Determine the [x, y] coordinate at the center of the cell enclosing the given text.  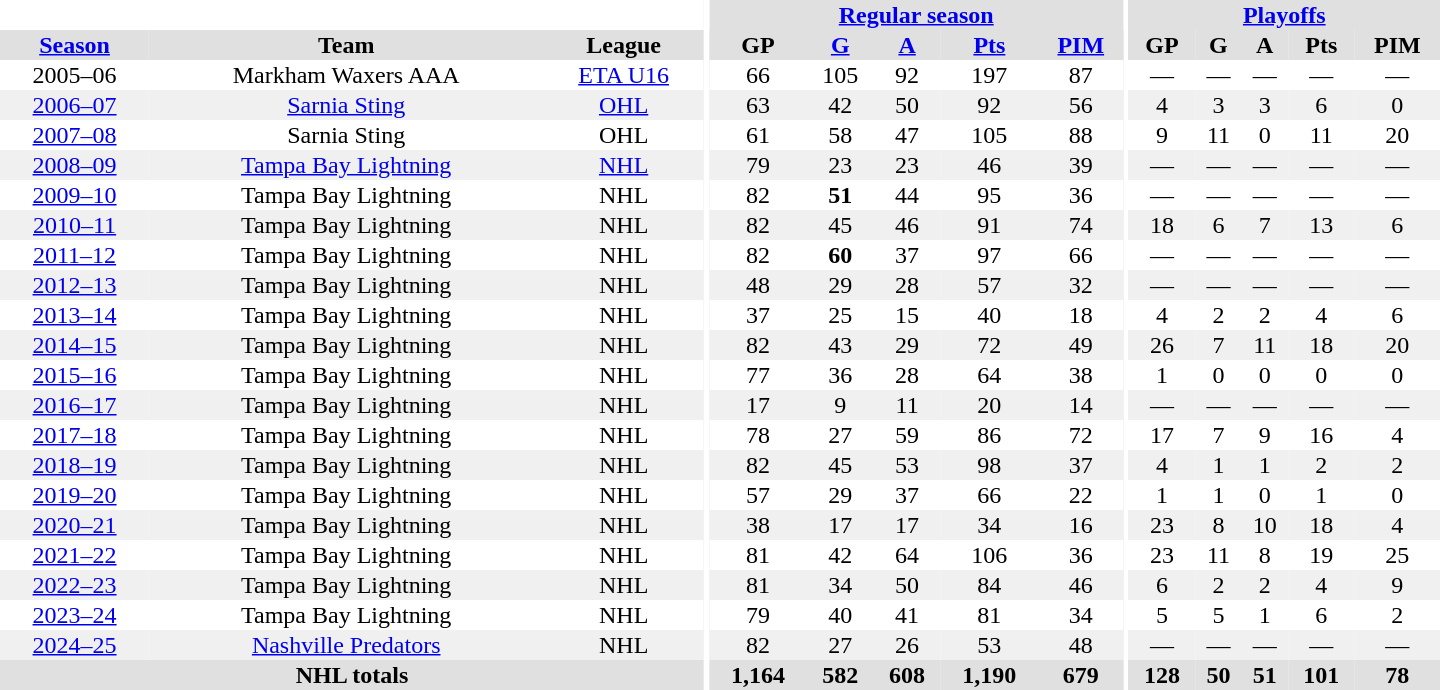
88 [1080, 135]
22 [1080, 495]
43 [840, 345]
59 [908, 435]
2020–21 [74, 525]
98 [990, 465]
61 [758, 135]
2017–18 [74, 435]
19 [1322, 555]
63 [758, 105]
97 [990, 255]
87 [1080, 75]
2007–08 [74, 135]
Regular season [916, 15]
95 [990, 195]
2005–06 [74, 75]
2022–23 [74, 585]
2006–07 [74, 105]
2023–24 [74, 615]
Markham Waxers AAA [346, 75]
2024–25 [74, 645]
2018–19 [74, 465]
Team [346, 45]
197 [990, 75]
NHL totals [352, 675]
1,190 [990, 675]
15 [908, 315]
77 [758, 375]
League [624, 45]
2016–17 [74, 405]
ETA U16 [624, 75]
128 [1162, 675]
14 [1080, 405]
608 [908, 675]
2011–12 [74, 255]
10 [1265, 525]
39 [1080, 165]
2021–22 [74, 555]
2015–16 [74, 375]
60 [840, 255]
2009–10 [74, 195]
49 [1080, 345]
13 [1322, 225]
101 [1322, 675]
2008–09 [74, 165]
74 [1080, 225]
86 [990, 435]
41 [908, 615]
2013–14 [74, 315]
58 [840, 135]
582 [840, 675]
679 [1080, 675]
Playoffs [1284, 15]
106 [990, 555]
44 [908, 195]
2010–11 [74, 225]
84 [990, 585]
2019–20 [74, 495]
91 [990, 225]
56 [1080, 105]
1,164 [758, 675]
47 [908, 135]
Nashville Predators [346, 645]
Season [74, 45]
2014–15 [74, 345]
2012–13 [74, 285]
32 [1080, 285]
